Capture the cell that displays the provided text and extract its (x, y) central coordinate. 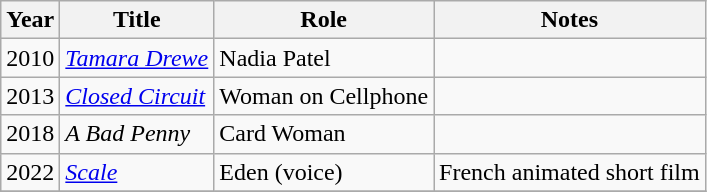
Eden (voice) (324, 172)
2010 (30, 58)
Notes (570, 20)
Woman on Cellphone (324, 96)
Scale (137, 172)
2022 (30, 172)
Card Woman (324, 134)
Year (30, 20)
Role (324, 20)
2018 (30, 134)
Tamara Drewe (137, 58)
Closed Circuit (137, 96)
French animated short film (570, 172)
Title (137, 20)
Nadia Patel (324, 58)
A Bad Penny (137, 134)
2013 (30, 96)
